Return [X, Y] of the center of cell containing provided text 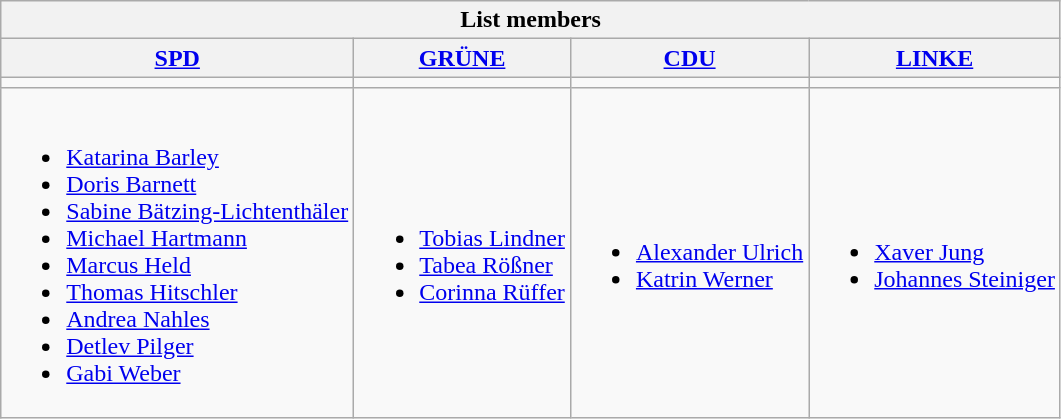
Tobias LindnerTabea RößnerCorinna Rüffer [462, 252]
List members [531, 20]
CDU [689, 58]
Xaver JungJohannes Steiniger [935, 252]
Alexander UlrichKatrin Werner [689, 252]
Katarina BarleyDoris BarnettSabine Bätzing-LichtenthälerMichael HartmannMarcus HeldThomas HitschlerAndrea NahlesDetlev PilgerGabi Weber [178, 252]
LINKE [935, 58]
GRÜNE [462, 58]
SPD [178, 58]
